Find where the given text appears and provide that cell's center as [X, Y] coordinate. 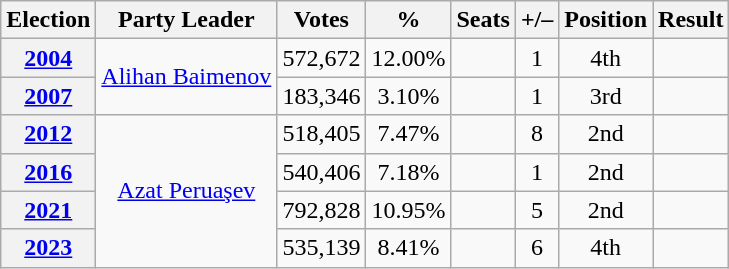
2023 [48, 248]
8.41% [408, 248]
% [408, 20]
792,828 [322, 210]
Azat Peruaşev [186, 191]
535,139 [322, 248]
2012 [48, 134]
2007 [48, 96]
572,672 [322, 58]
7.18% [408, 172]
2004 [48, 58]
8 [536, 134]
Votes [322, 20]
Alihan Baimenov [186, 77]
Result [691, 20]
540,406 [322, 172]
Election [48, 20]
7.47% [408, 134]
3rd [606, 96]
518,405 [322, 134]
Seats [483, 20]
183,346 [322, 96]
6 [536, 248]
5 [536, 210]
2021 [48, 210]
12.00% [408, 58]
Position [606, 20]
10.95% [408, 210]
3.10% [408, 96]
+/– [536, 20]
2016 [48, 172]
Party Leader [186, 20]
